Extract the (x, y) coordinate from the center of the cell holding the provided text.  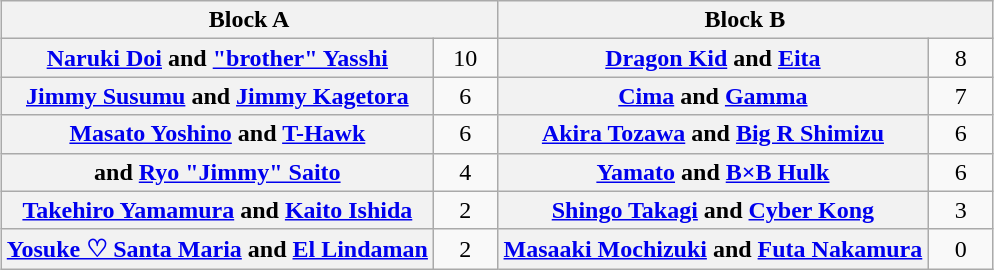
Shingo Takagi and Cyber Kong (713, 210)
4 (465, 172)
7 (961, 96)
and Ryo "Jimmy" Saito (217, 172)
Yosuke ♡ Santa Maria and El Lindaman (217, 249)
Masato Yoshino and T-Hawk (217, 134)
8 (961, 58)
Jimmy Susumu and Jimmy Kagetora (217, 96)
3 (961, 210)
Takehiro Yamamura and Kaito Ishida (217, 210)
Block B (745, 20)
0 (961, 249)
Masaaki Mochizuki and Futa Nakamura (713, 249)
10 (465, 58)
Dragon Kid and Eita (713, 58)
Block A (249, 20)
Cima and Gamma (713, 96)
Naruki Doi and "brother" Yasshi (217, 58)
Akira Tozawa and Big R Shimizu (713, 134)
Yamato and B×B Hulk (713, 172)
